Identify which cell holds the provided text, then report its (X, Y) central coordinate. 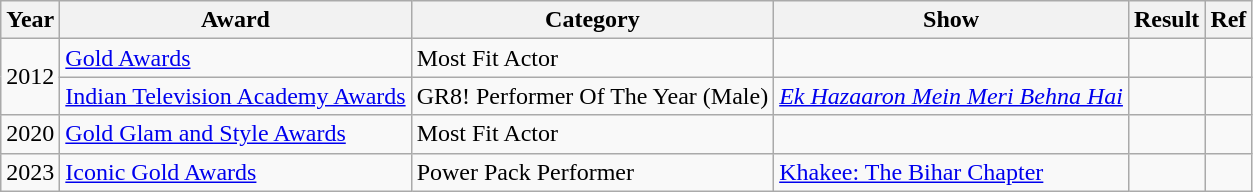
2023 (30, 172)
Ek Hazaaron Mein Meri Behna Hai (952, 96)
2012 (30, 77)
2020 (30, 134)
Result (1166, 20)
Gold Awards (236, 58)
GR8! Performer Of The Year (Male) (592, 96)
Award (236, 20)
Gold Glam and Style Awards (236, 134)
Khakee: The Bihar Chapter (952, 172)
Indian Television Academy Awards (236, 96)
Category (592, 20)
Show (952, 20)
Iconic Gold Awards (236, 172)
Ref (1228, 20)
Power Pack Performer (592, 172)
Year (30, 20)
